From the cell containing the given text, extract its center point as (x, y) coordinate. 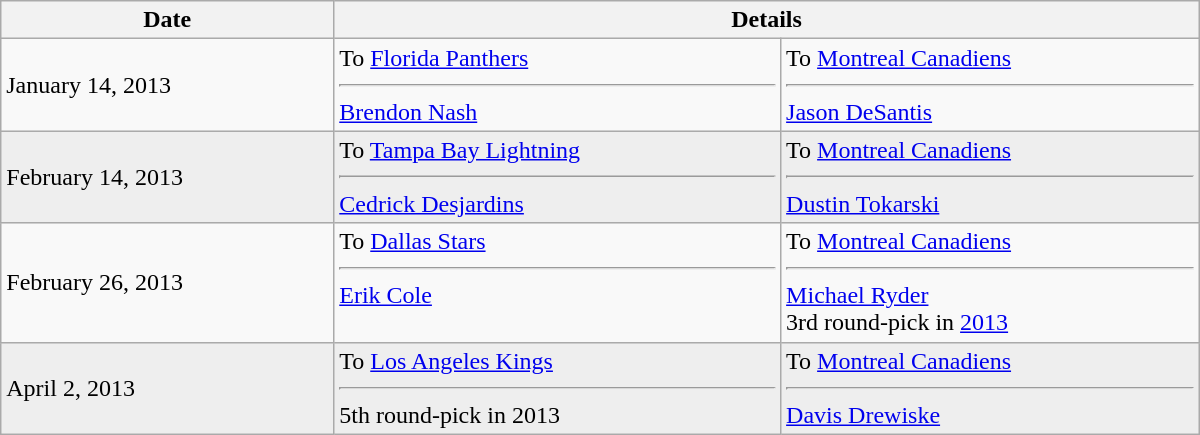
To Tampa Bay Lightning Cedrick Desjardins (558, 177)
February 14, 2013 (168, 177)
Date (168, 20)
January 14, 2013 (168, 85)
To Montreal Canadiens Jason DeSantis (990, 85)
Details (767, 20)
To Los Angeles Kings 5th round-pick in 2013 (558, 388)
To Florida Panthers Brendon Nash (558, 85)
April 2, 2013 (168, 388)
To Montreal Canadiens Dustin Tokarski (990, 177)
To Montreal Canadiens Michael Ryder3rd round-pick in 2013 (990, 282)
February 26, 2013 (168, 282)
To Montreal Canadiens Davis Drewiske (990, 388)
To Dallas Stars Erik Cole (558, 282)
